Determine the (X, Y) coordinate at the center of the cell enclosing the given text.  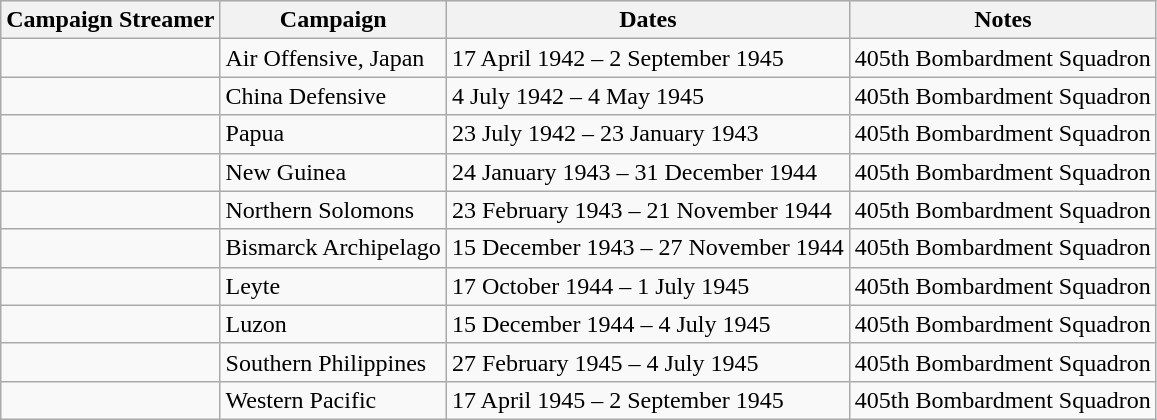
Campaign (333, 20)
Notes (1002, 20)
17 October 1944 – 1 July 1945 (648, 286)
New Guinea (333, 172)
Western Pacific (333, 400)
Luzon (333, 324)
17 April 1945 – 2 September 1945 (648, 400)
Campaign Streamer (110, 20)
Southern Philippines (333, 362)
Northern Solomons (333, 210)
15 December 1943 – 27 November 1944 (648, 248)
Papua (333, 134)
23 February 1943 – 21 November 1944 (648, 210)
Dates (648, 20)
24 January 1943 – 31 December 1944 (648, 172)
China Defensive (333, 96)
27 February 1945 – 4 July 1945 (648, 362)
Bismarck Archipelago (333, 248)
23 July 1942 – 23 January 1943 (648, 134)
Air Offensive, Japan (333, 58)
15 December 1944 – 4 July 1945 (648, 324)
17 April 1942 – 2 September 1945 (648, 58)
Leyte (333, 286)
4 July 1942 – 4 May 1945 (648, 96)
